Extract the (X, Y) coordinate from the center of the cell holding the provided text.  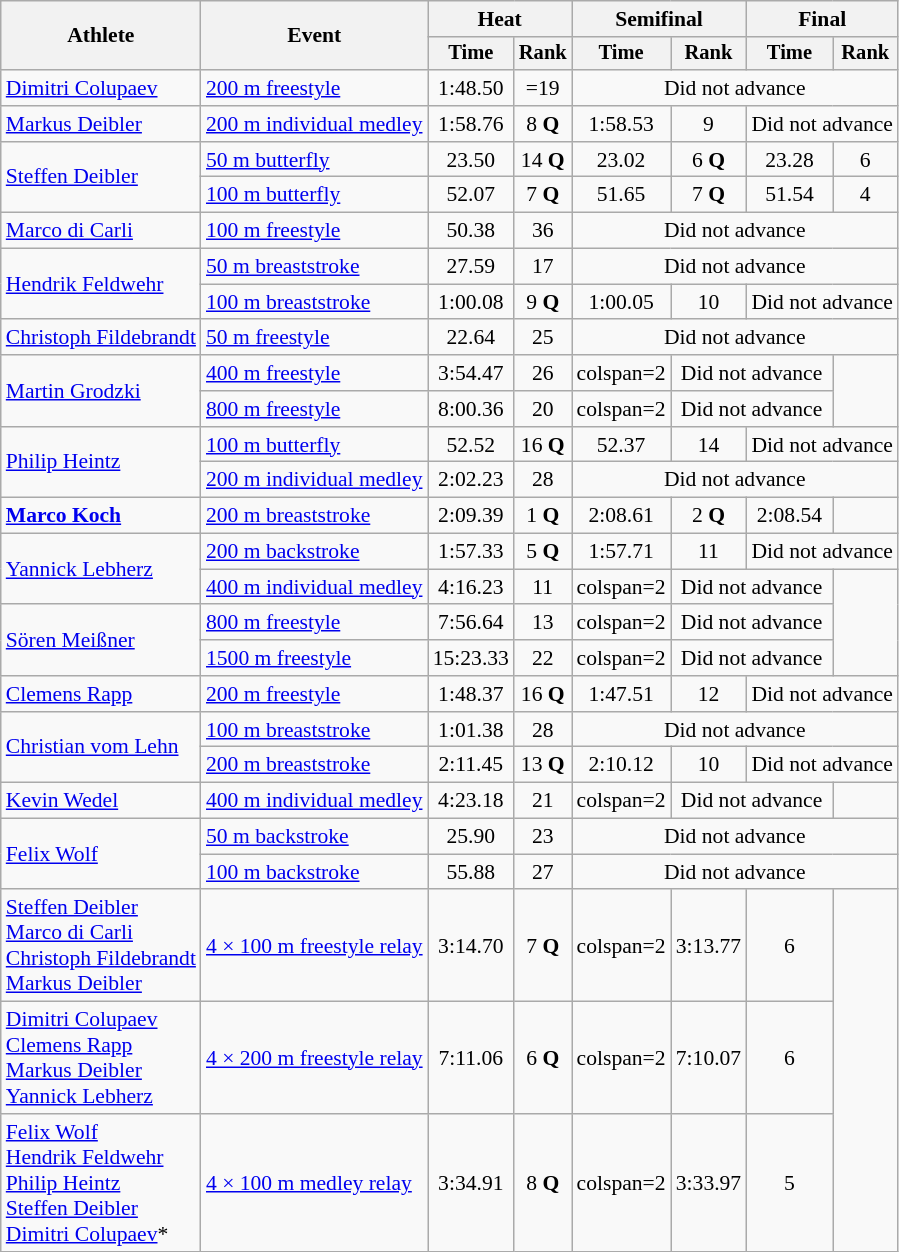
9 (709, 124)
1:00.08 (471, 302)
52.07 (471, 195)
1 Q (543, 516)
3:34.91 (471, 1183)
25 (543, 338)
55.88 (471, 872)
2:09.39 (471, 516)
50 m freestyle (314, 338)
3:54.47 (471, 373)
100 m backstroke (314, 872)
Steffen DeiblerMarco di CarliChristoph FildebrandtMarkus Deibler (101, 946)
Markus Deibler (101, 124)
52.37 (622, 445)
Felix WolfHendrik FeldwehrPhilip HeintzSteffen DeiblerDimitri Colupaev* (101, 1183)
=19 (543, 88)
1500 m freestyle (314, 658)
2:11.45 (471, 765)
50 m butterfly (314, 160)
1:00.05 (622, 302)
17 (543, 267)
23 (543, 837)
52.52 (471, 445)
Philip Heintz (101, 462)
50 m backstroke (314, 837)
13 Q (543, 765)
Dimitri ColupaevClemens RappMarkus DeiblerYannick Lebherz (101, 1058)
2 Q (709, 516)
1:58.53 (622, 124)
Clemens Rapp (101, 694)
1:01.38 (471, 730)
3:13.77 (709, 946)
200 m backstroke (314, 552)
1:48.37 (471, 694)
Kevin Wedel (101, 801)
25.90 (471, 837)
5 (789, 1183)
22 (543, 658)
12 (709, 694)
2:10.12 (622, 765)
36 (543, 231)
27 (543, 872)
Athlete (101, 36)
23.50 (471, 160)
7:11.06 (471, 1058)
13 (543, 623)
Semifinal (660, 19)
15:23.33 (471, 658)
Heat (500, 19)
Dimitri Colupaev (101, 88)
7:10.07 (709, 1058)
14 (709, 445)
100 m freestyle (314, 231)
Christian vom Lehn (101, 748)
4:23.18 (471, 801)
Yannick Lebherz (101, 570)
4 × 100 m medley relay (314, 1183)
1:57.33 (471, 552)
14 Q (543, 160)
8:00.36 (471, 409)
Marco di Carli (101, 231)
1:57.71 (622, 552)
1:47.51 (622, 694)
Hendrik Feldwehr (101, 284)
Event (314, 36)
51.65 (622, 195)
21 (543, 801)
9 Q (543, 302)
22.64 (471, 338)
4:16.23 (471, 587)
Christoph Fildebrandt (101, 338)
4 × 200 m freestyle relay (314, 1058)
20 (543, 409)
400 m freestyle (314, 373)
50 m breaststroke (314, 267)
Steffen Deibler (101, 178)
26 (543, 373)
3:14.70 (471, 946)
50.38 (471, 231)
51.54 (789, 195)
4 × 100 m freestyle relay (314, 946)
2:08.54 (789, 516)
Martin Grodzki (101, 390)
1:58.76 (471, 124)
23.02 (622, 160)
27.59 (471, 267)
Final (822, 19)
4 (866, 195)
2:08.61 (622, 516)
Felix Wolf (101, 854)
23.28 (789, 160)
3:33.97 (709, 1183)
5 Q (543, 552)
Sören Meißner (101, 640)
1:48.50 (471, 88)
Marco Koch (101, 516)
7:56.64 (471, 623)
2:02.23 (471, 480)
